From the cell containing the given text, extract its center point as (x, y) coordinate. 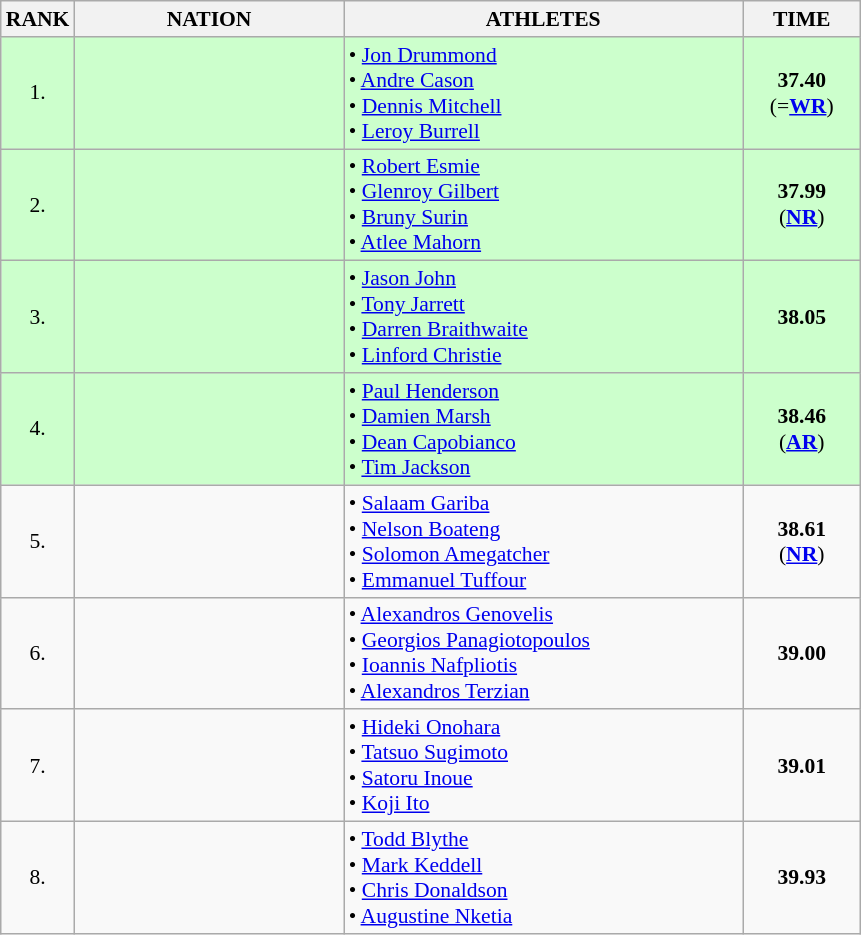
RANK (38, 19)
37.40(=WR) (802, 93)
• Jason John• Tony Jarrett• Darren Braithwaite• Linford Christie (544, 317)
39.00 (802, 653)
• Salaam Gariba• Nelson Boateng• Solomon Amegatcher• Emmanuel Tuffour (544, 541)
39.93 (802, 878)
TIME (802, 19)
3. (38, 317)
39.01 (802, 766)
8. (38, 878)
6. (38, 653)
• Todd Blythe• Mark Keddell• Chris Donaldson• Augustine Nketia (544, 878)
• Paul Henderson• Damien Marsh• Dean Capobianco• Tim Jackson (544, 429)
5. (38, 541)
38.61(NR) (802, 541)
• Alexandros Genovelis• Georgios Panagiotopoulos• Ioannis Nafpliotis• Alexandros Terzian (544, 653)
38.05 (802, 317)
1. (38, 93)
• Robert Esmie• Glenroy Gilbert• Bruny Surin• Atlee Mahorn (544, 205)
4. (38, 429)
ATHLETES (544, 19)
37.99(NR) (802, 205)
2. (38, 205)
38.46(AR) (802, 429)
• Jon Drummond• Andre Cason• Dennis Mitchell• Leroy Burrell (544, 93)
7. (38, 766)
NATION (208, 19)
• Hideki Onohara• Tatsuo Sugimoto• Satoru Inoue• Koji Ito (544, 766)
